Provide the [x, y] coordinate of the cell's center where the given text is located.  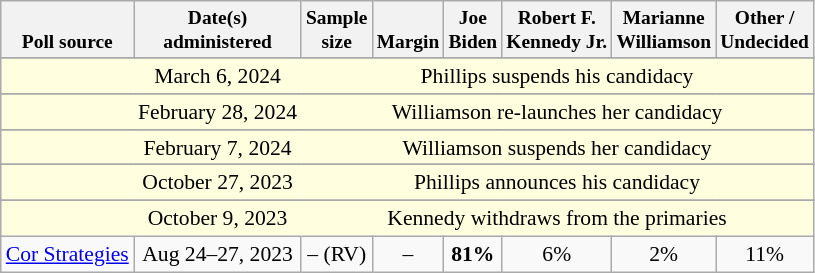
Cor Strategies [68, 254]
Phillips suspends his candidacy [557, 76]
Phillips announces his candidacy [557, 183]
October 9, 2023 [218, 219]
JoeBiden [473, 30]
2% [664, 254]
6% [557, 254]
Williamson suspends her candidacy [557, 148]
81% [473, 254]
– [408, 254]
Margin [408, 30]
February 28, 2024 [218, 112]
Aug 24–27, 2023 [218, 254]
Kennedy withdraws from the primaries [557, 219]
11% [765, 254]
Date(s)administered [218, 30]
Samplesize [336, 30]
Other /Undecided [765, 30]
– (RV) [336, 254]
March 6, 2024 [218, 76]
Robert F.Kennedy Jr. [557, 30]
MarianneWilliamson [664, 30]
October 27, 2023 [218, 183]
Poll source [68, 30]
February 7, 2024 [218, 148]
Williamson re-launches her candidacy [557, 112]
